Find where the given text appears and provide that cell's center as (X, Y) coordinate. 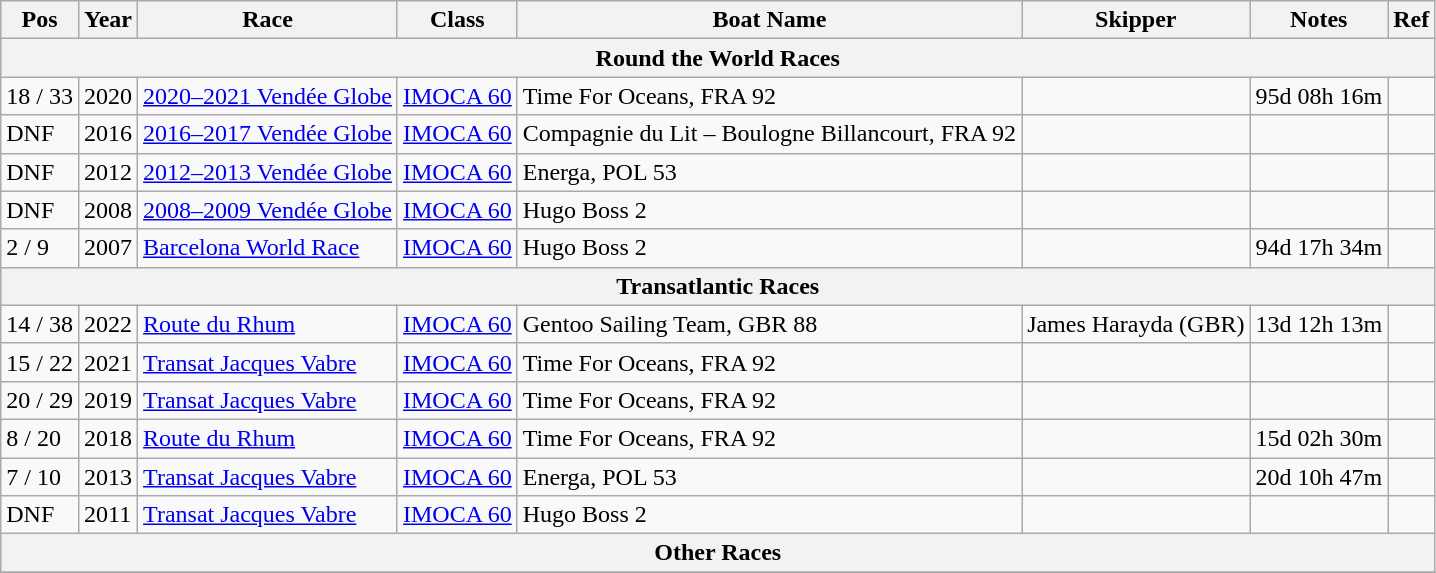
14 / 38 (40, 324)
2012 (108, 172)
2012–2013 Vendée Globe (268, 172)
Race (268, 20)
2008–2009 Vendée Globe (268, 210)
7 / 10 (40, 477)
Barcelona World Race (268, 248)
2016–2017 Vendée Globe (268, 134)
Other Races (718, 553)
15 / 22 (40, 362)
Pos (40, 20)
18 / 33 (40, 96)
20 / 29 (40, 400)
Year (108, 20)
Transatlantic Races (718, 286)
Boat Name (769, 20)
2016 (108, 134)
Gentoo Sailing Team, GBR 88 (769, 324)
2021 (108, 362)
13d 12h 13m (1319, 324)
95d 08h 16m (1319, 96)
Class (457, 20)
2020 (108, 96)
2013 (108, 477)
James Harayda (GBR) (1136, 324)
Skipper (1136, 20)
2020–2021 Vendée Globe (268, 96)
Round the World Races (718, 58)
20d 10h 47m (1319, 477)
2022 (108, 324)
94d 17h 34m (1319, 248)
15d 02h 30m (1319, 438)
Ref (1412, 20)
Compagnie du Lit – Boulogne Billancourt, FRA 92 (769, 134)
2007 (108, 248)
2019 (108, 400)
Notes (1319, 20)
8 / 20 (40, 438)
2018 (108, 438)
2011 (108, 515)
2 / 9 (40, 248)
2008 (108, 210)
